Extract the (X, Y) coordinate from the center of the cell holding the provided text.  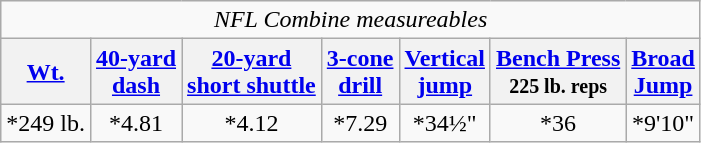
*34½" (444, 123)
BroadJump (664, 72)
20-yardshort shuttle (252, 72)
*249 lb. (46, 123)
*9'10" (664, 123)
*4.12 (252, 123)
*36 (558, 123)
Verticaljump (444, 72)
NFL Combine measureables (351, 20)
*4.81 (136, 123)
*7.29 (360, 123)
3-conedrill (360, 72)
Wt. (46, 72)
40-yarddash (136, 72)
Bench Press225 lb. reps (558, 72)
